Return the (X, Y) coordinate for the center point of the cell that contains the specified text.  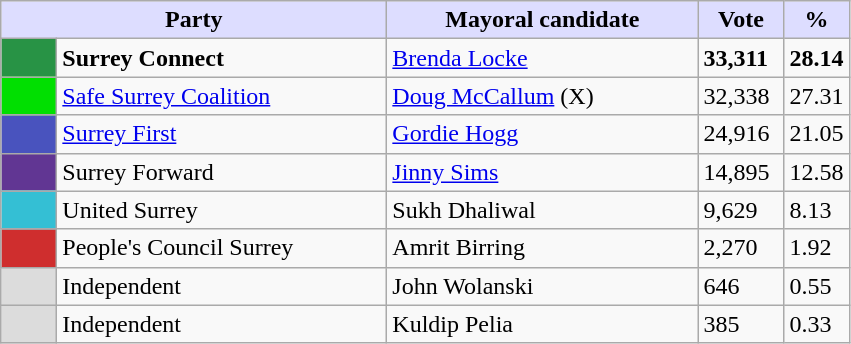
Mayoral candidate (542, 20)
21.05 (816, 134)
People's Council Surrey (222, 248)
646 (741, 286)
0.55 (816, 286)
33,311 (741, 58)
Surrey Connect (222, 58)
Jinny Sims (542, 172)
Safe Surrey Coalition (222, 96)
385 (741, 324)
28.14 (816, 58)
Surrey Forward (222, 172)
Brenda Locke (542, 58)
Surrey First (222, 134)
2,270 (741, 248)
12.58 (816, 172)
Amrit Birring (542, 248)
27.31 (816, 96)
Gordie Hogg (542, 134)
Party (194, 20)
8.13 (816, 210)
1.92 (816, 248)
United Surrey (222, 210)
Doug McCallum (X) (542, 96)
0.33 (816, 324)
32,338 (741, 96)
9,629 (741, 210)
24,916 (741, 134)
% (816, 20)
Kuldip Pelia (542, 324)
Vote (741, 20)
John Wolanski (542, 286)
14,895 (741, 172)
Sukh Dhaliwal (542, 210)
